Determine the (x, y) coordinate at the center of the cell enclosing the given text.  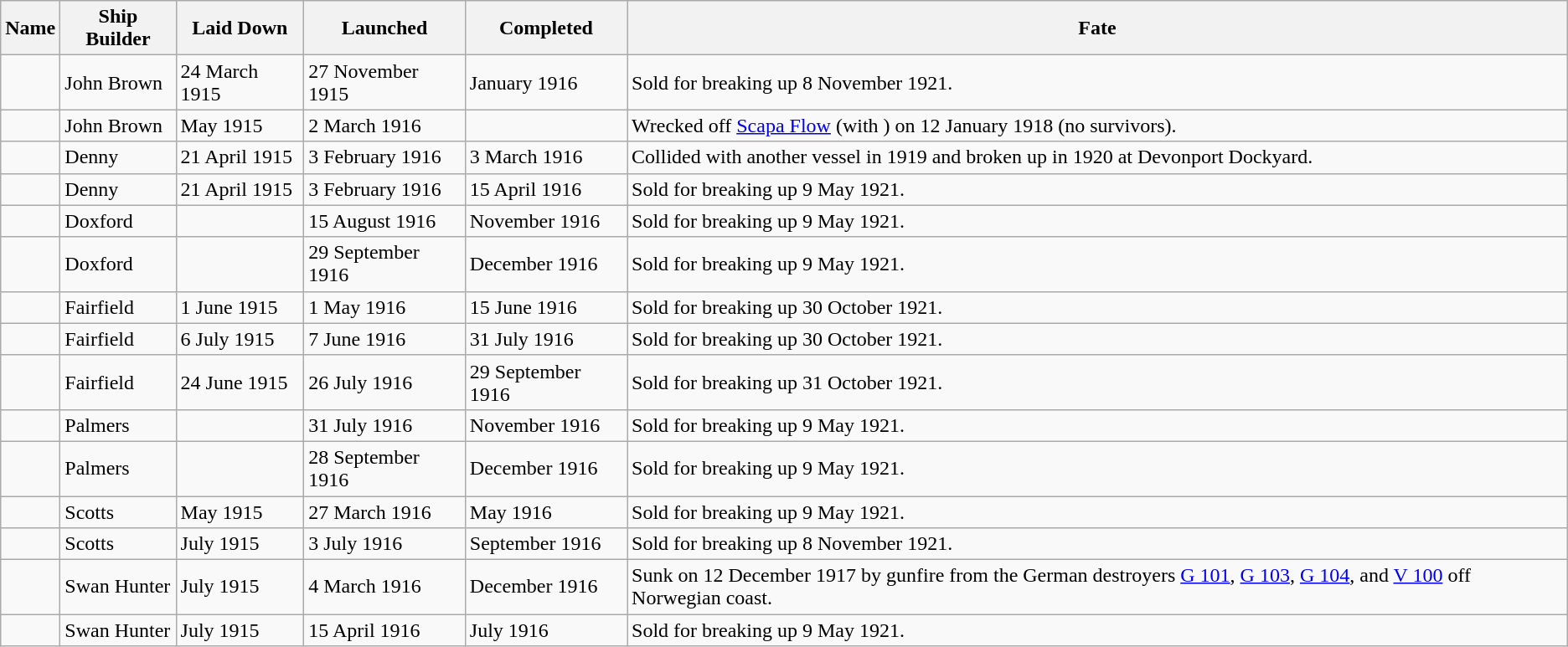
Collided with another vessel in 1919 and broken up in 1920 at Devonport Dockyard. (1097, 157)
27 March 1916 (385, 511)
3 July 1916 (385, 544)
7 June 1916 (385, 339)
26 July 1916 (385, 382)
24 March 1915 (240, 82)
15 June 1916 (546, 307)
May 1916 (546, 511)
Launched (385, 28)
Sold for breaking up 31 October 1921. (1097, 382)
27 November 1915 (385, 82)
15 August 1916 (385, 221)
Fate (1097, 28)
24 June 1915 (240, 382)
28 September 1916 (385, 469)
Wrecked off Scapa Flow (with ) on 12 January 1918 (no survivors). (1097, 126)
6 July 1915 (240, 339)
Sunk on 12 December 1917 by gunfire from the German destroyers G 101, G 103, G 104, and V 100 off Norwegian coast. (1097, 588)
4 March 1916 (385, 588)
September 1916 (546, 544)
Completed (546, 28)
2 March 1916 (385, 126)
Laid Down (240, 28)
January 1916 (546, 82)
Ship Builder (118, 28)
1 May 1916 (385, 307)
3 March 1916 (546, 157)
Name (30, 28)
July 1916 (546, 630)
1 June 1915 (240, 307)
